Output the [x, y] coordinate of the center of the cell containing the given text.  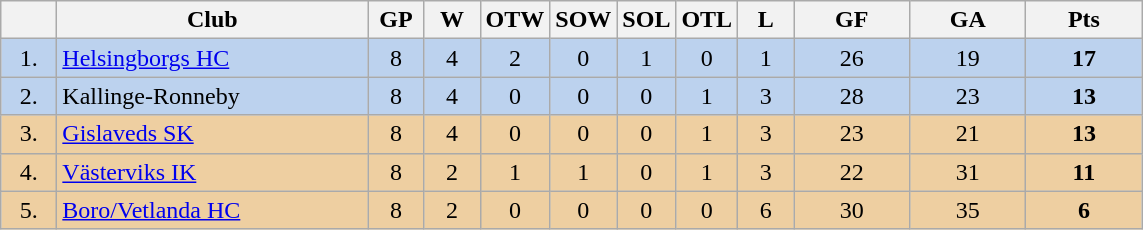
GP [396, 20]
Västerviks IK [212, 172]
GA [968, 20]
17 [1084, 58]
Boro/Vetlanda HC [212, 210]
2. [29, 96]
21 [968, 134]
31 [968, 172]
26 [852, 58]
35 [968, 210]
L [766, 20]
30 [852, 210]
OTL [707, 20]
Helsingborgs HC [212, 58]
Club [212, 20]
19 [968, 58]
GF [852, 20]
22 [852, 172]
Gislaveds SK [212, 134]
OTW [515, 20]
SOL [646, 20]
Kallinge-Ronneby [212, 96]
1. [29, 58]
5. [29, 210]
4. [29, 172]
W [452, 20]
3. [29, 134]
Pts [1084, 20]
28 [852, 96]
11 [1084, 172]
SOW [584, 20]
